Return the (x, y) coordinate for the center point of the cell that contains the specified text.  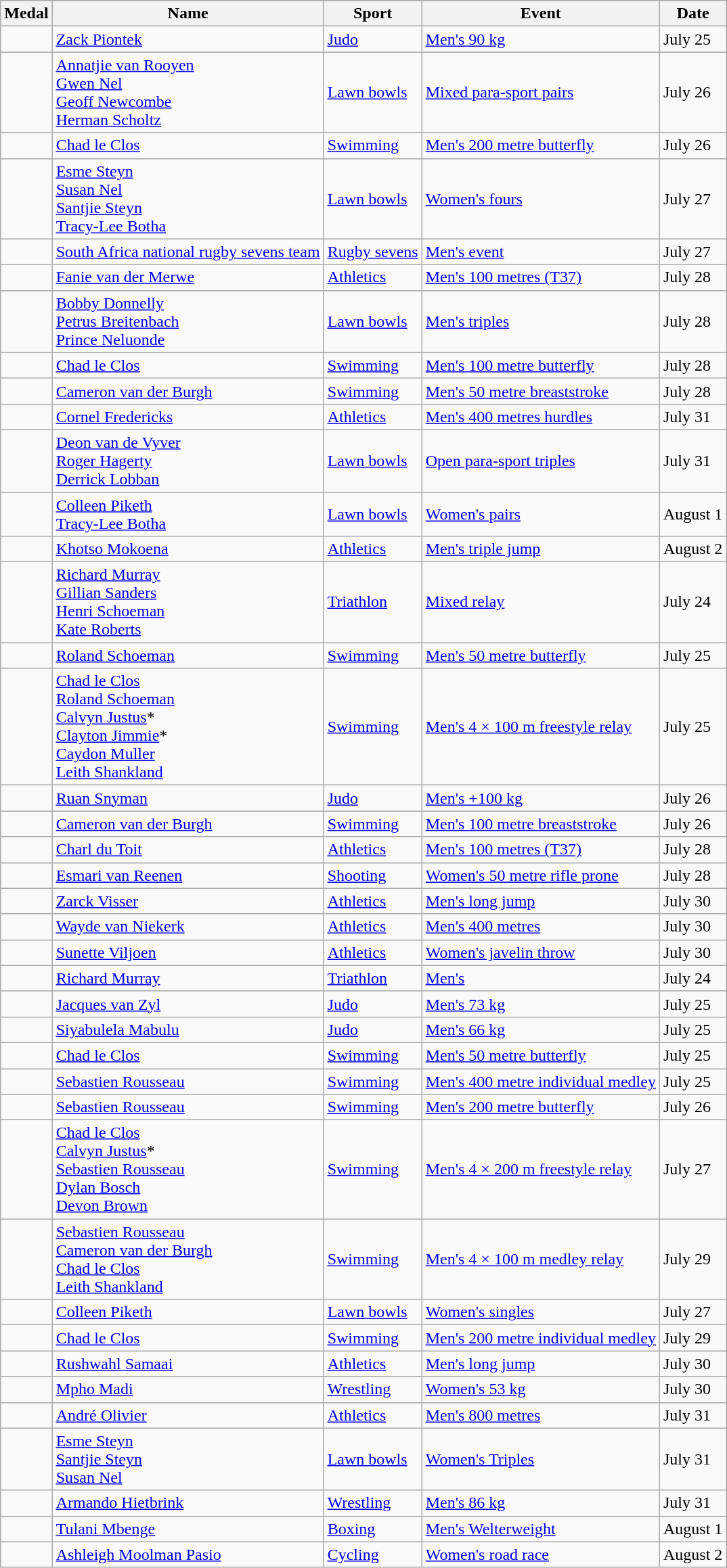
Women's 53 kg (540, 1389)
André Olivier (188, 1415)
Men's 90 kg (540, 39)
Richard MurrayGillian SandersHenri SchoemanKate Roberts (188, 602)
Men's 86 kg (540, 1503)
Women's fours (540, 199)
Boxing (372, 1529)
Cycling (372, 1554)
Deon van de VyverRoger HagertyDerrick Lobban (188, 461)
Men's 800 metres (540, 1415)
Mpho Madi (188, 1389)
Women's Triples (540, 1459)
Date (692, 14)
Women's 50 metre rifle prone (540, 875)
Men's 50 metre breaststroke (540, 391)
Zarck Visser (188, 901)
Men's triple jump (540, 549)
Wayde van Niekerk (188, 927)
Roland Schoeman (188, 655)
South Africa national rugby sevens team (188, 252)
Khotso Mokoena (188, 549)
Mixed para-sport pairs (540, 92)
Men's (540, 978)
Men's 73 kg (540, 1004)
Rugby sevens (372, 252)
Women's road race (540, 1554)
Women's javelin throw (540, 952)
Annatjie van RooyenGwen NelGeoff NewcombeHerman Scholtz (188, 92)
Tulani Mbenge (188, 1529)
Men's 400 metres hurdles (540, 417)
Fanie van der Merwe (188, 277)
Chad le ClosCalvyn Justus*Sebastien RousseauDylan BoschDevon Brown (188, 1170)
Medal (26, 14)
Colleen PikethTracy-Lee Botha (188, 514)
Sunette Viljoen (188, 952)
Men's triples (540, 321)
Esmari van Reenen (188, 875)
Siyabulela Mabulu (188, 1030)
Men's 100 metre butterfly (540, 365)
Men's 400 metre individual medley (540, 1082)
Mixed relay (540, 602)
Women's singles (540, 1312)
Men's 66 kg (540, 1030)
Sebastien RousseauCameron van der BurghChad le ClosLeith Shankland (188, 1260)
Sport (372, 14)
Rushwahl Samaai (188, 1364)
Bobby DonnellyPetrus BreitenbachPrince Neluonde (188, 321)
Cornel Fredericks (188, 417)
Shooting (372, 875)
Men's Welterweight (540, 1529)
Esme SteynSusan NelSantjie SteynTracy-Lee Botha (188, 199)
Open para-sport triples (540, 461)
Event (540, 14)
Men's 100 metre breaststroke (540, 824)
Men's +100 kg (540, 798)
Ashleigh Moolman Pasio (188, 1554)
Men's 4 × 100 m freestyle relay (540, 727)
Men's 4 × 100 m medley relay (540, 1260)
Richard Murray (188, 978)
Jacques van Zyl (188, 1004)
Men's 400 metres (540, 927)
Esme SteynSantjie SteynSusan Nel (188, 1459)
Men's 4 × 200 m freestyle relay (540, 1170)
Women's pairs (540, 514)
Chad le ClosRoland SchoemanCalvyn Justus*Clayton Jimmie*Caydon MullerLeith Shankland (188, 727)
Ruan Snyman (188, 798)
Name (188, 14)
Charl du Toit (188, 850)
Men's 200 metre individual medley (540, 1338)
Zack Piontek (188, 39)
Men's event (540, 252)
Colleen Piketh (188, 1312)
Armando Hietbrink (188, 1503)
